Determine the [X, Y] coordinate at the center of the cell enclosing the given text.  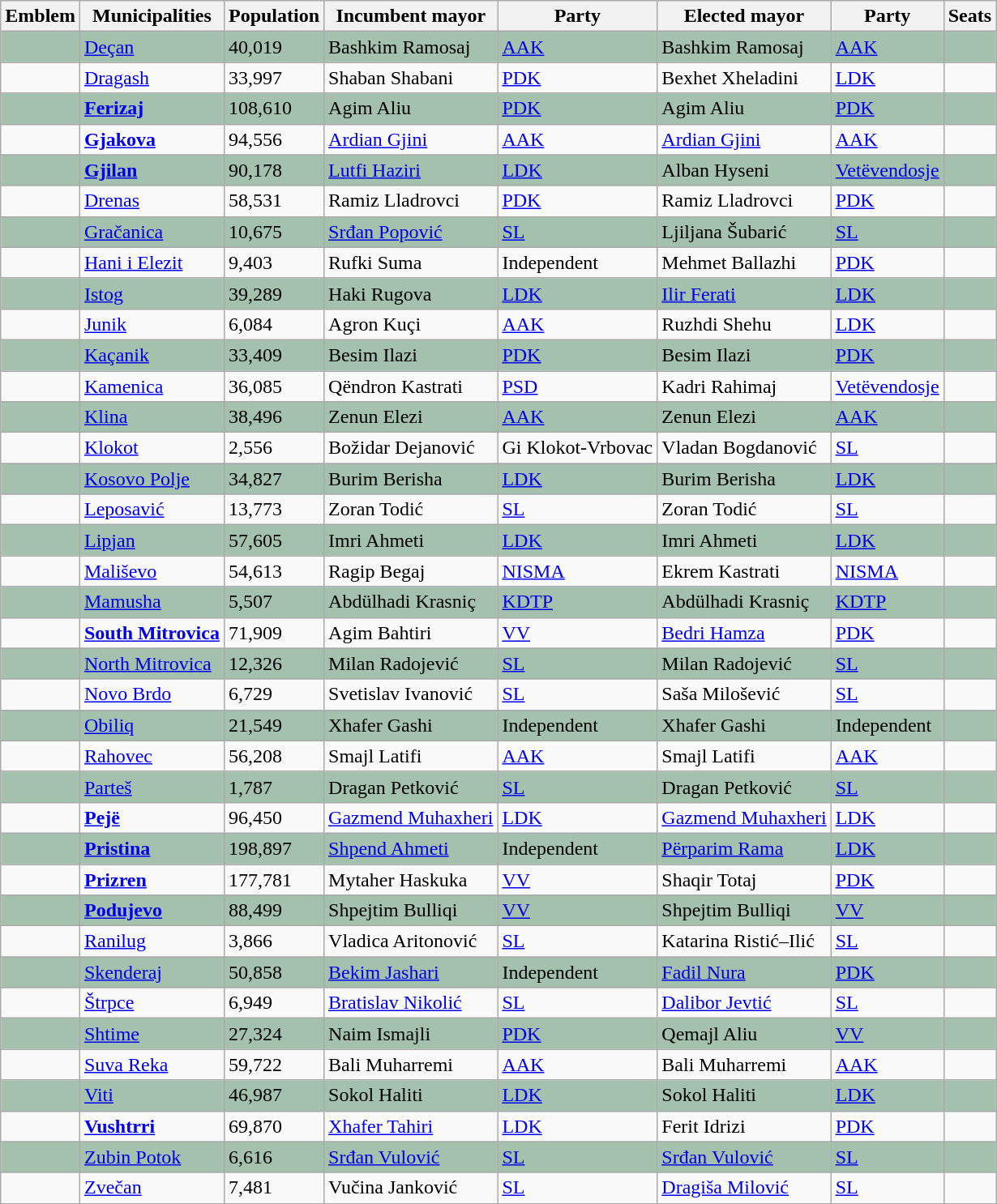
96,450 [274, 818]
Gi Klokot-Vrbovac [577, 448]
Bekim Jashari [411, 972]
177,781 [274, 879]
Xhafer Tahiri [411, 1126]
Bratislav Nikolić [411, 1003]
Saša Milošević [744, 694]
88,499 [274, 911]
198,897 [274, 848]
Kamenica [152, 386]
Pristina [152, 848]
40,019 [274, 47]
Shaban Shabani [411, 78]
58,531 [274, 201]
Dalibor Jevtić [744, 1003]
Viti [152, 1095]
Svetislav Ivanović [411, 694]
Drenas [152, 201]
Gjilan [152, 170]
46,987 [274, 1095]
Agron Kuçi [411, 324]
Përparim Rama [744, 848]
Obiliq [152, 725]
12,326 [274, 664]
Bedri Hamza [744, 633]
33,409 [274, 355]
Ekrem Kastrati [744, 571]
56,208 [274, 756]
Gračanica [152, 232]
Štrpce [152, 1003]
Hani i Elezit [152, 263]
Suva Reka [152, 1065]
7,481 [274, 1188]
Mališevo [152, 571]
Lutfi Haziri [411, 170]
Shpend Ahmeti [411, 848]
Elected mayor [744, 16]
Qemajl Aliu [744, 1034]
Junik [152, 324]
50,858 [274, 972]
Qëndron Kastrati [411, 386]
Alban Hyseni [744, 170]
Podujevo [152, 911]
Deçan [152, 47]
Bexhet Xheladini [744, 78]
Vladica Aritonović [411, 941]
38,496 [274, 417]
1,787 [274, 787]
Ranilug [152, 941]
69,870 [274, 1126]
Katarina Ristić–Ilić [744, 941]
13,773 [274, 510]
Naim Ismajli [411, 1034]
6,729 [274, 694]
Dragash [152, 78]
Skenderaj [152, 972]
Kaçanik [152, 355]
Mamusha [152, 602]
Božidar Dejanović [411, 448]
Dragiša Milović [744, 1188]
6,084 [274, 324]
Srđan Popović [411, 232]
59,722 [274, 1065]
5,507 [274, 602]
Haki Rugova [411, 293]
Ruzhdi Shehu [744, 324]
Zubin Potok [152, 1157]
Ferit Idrizi [744, 1126]
Shtime [152, 1034]
21,549 [274, 725]
6,616 [274, 1157]
Zvečan [152, 1188]
Vučina Janković [411, 1188]
PSD [577, 386]
Agim Bahtiri [411, 633]
36,085 [274, 386]
Kosovo Polje [152, 479]
71,909 [274, 633]
27,324 [274, 1034]
Ilir Ferati [744, 293]
Lipjan [152, 540]
Klokot [152, 448]
33,997 [274, 78]
South Mitrovica [152, 633]
Rufki Suma [411, 263]
90,178 [274, 170]
Istog [152, 293]
Ragip Begaj [411, 571]
Mytaher Haskuka [411, 879]
Ljiljana Šubarić [744, 232]
Mehmet Ballazhi [744, 263]
Rahovec [152, 756]
Population [274, 16]
Seats [969, 16]
Vushtrri [152, 1126]
Emblem [41, 16]
Vladan Bogdanović [744, 448]
6,949 [274, 1003]
Municipalities [152, 16]
Prizren [152, 879]
34,827 [274, 479]
94,556 [274, 139]
Pejë [152, 818]
Ferizaj [152, 109]
57,605 [274, 540]
10,675 [274, 232]
Parteš [152, 787]
9,403 [274, 263]
54,613 [274, 571]
39,289 [274, 293]
Leposavić [152, 510]
Fadil Nura [744, 972]
Kadri Rahimaj [744, 386]
Novo Brdo [152, 694]
3,866 [274, 941]
Klina [152, 417]
Shaqir Totaj [744, 879]
North Mitrovica [152, 664]
Gjakova [152, 139]
108,610 [274, 109]
Incumbent mayor [411, 16]
2,556 [274, 448]
